Determine the [x, y] coordinate at the center of the cell enclosing the given text.  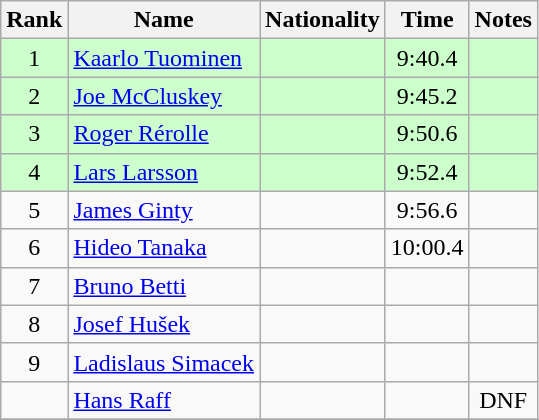
10:00.4 [427, 248]
9:52.4 [427, 172]
9 [34, 362]
Joe McCluskey [164, 96]
Ladislaus Simacek [164, 362]
Rank [34, 20]
Josef Hušek [164, 324]
Notes [503, 20]
3 [34, 134]
7 [34, 286]
Lars Larsson [164, 172]
9:45.2 [427, 96]
9:56.6 [427, 210]
Bruno Betti [164, 286]
9:50.6 [427, 134]
1 [34, 58]
Hans Raff [164, 400]
Time [427, 20]
Name [164, 20]
9:40.4 [427, 58]
James Ginty [164, 210]
Kaarlo Tuominen [164, 58]
Roger Rérolle [164, 134]
4 [34, 172]
5 [34, 210]
Nationality [323, 20]
2 [34, 96]
Hideo Tanaka [164, 248]
DNF [503, 400]
6 [34, 248]
8 [34, 324]
